From the cell containing the given text, extract its center point as (x, y) coordinate. 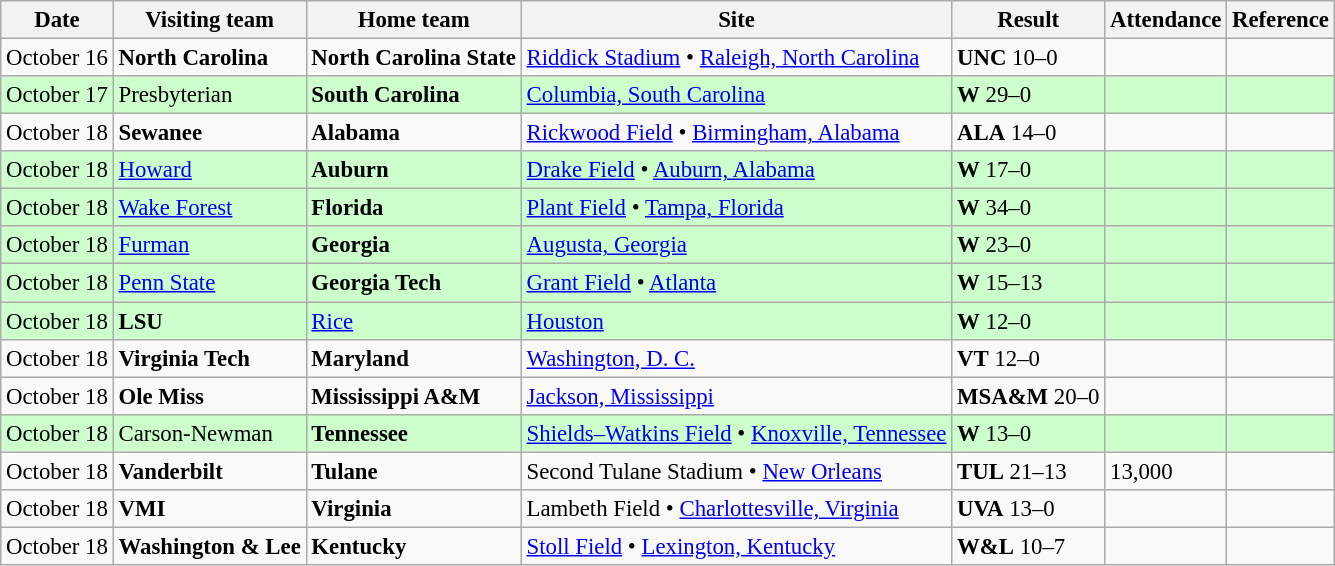
Visiting team (210, 20)
Sewanee (210, 133)
Alabama (414, 133)
W 23–0 (1028, 245)
W 13–0 (1028, 433)
UVA 13–0 (1028, 509)
Georgia (414, 245)
TUL 21–13 (1028, 471)
Shields–Watkins Field • Knoxville, Tennessee (736, 433)
Reference (1281, 20)
Kentucky (414, 546)
W 34–0 (1028, 208)
Auburn (414, 170)
Grant Field • Atlanta (736, 283)
Virginia (414, 509)
Columbia, South Carolina (736, 95)
Attendance (1166, 20)
Rickwood Field • Birmingham, Alabama (736, 133)
North Carolina (210, 58)
Jackson, Mississippi (736, 396)
Wake Forest (210, 208)
Georgia Tech (414, 283)
Maryland (414, 358)
VMI (210, 509)
Washington & Lee (210, 546)
Houston (736, 321)
Home team (414, 20)
Result (1028, 20)
Lambeth Field • Charlottesville, Virginia (736, 509)
Tulane (414, 471)
October 17 (57, 95)
VT 12–0 (1028, 358)
Vanderbilt (210, 471)
UNC 10–0 (1028, 58)
Augusta, Georgia (736, 245)
October 16 (57, 58)
Carson-Newman (210, 433)
Furman (210, 245)
Stoll Field • Lexington, Kentucky (736, 546)
Riddick Stadium • Raleigh, North Carolina (736, 58)
Date (57, 20)
Tennessee (414, 433)
Mississippi A&M (414, 396)
Virginia Tech (210, 358)
Howard (210, 170)
MSA&M 20–0 (1028, 396)
South Carolina (414, 95)
Rice (414, 321)
W 29–0 (1028, 95)
Drake Field • Auburn, Alabama (736, 170)
North Carolina State (414, 58)
Ole Miss (210, 396)
W 17–0 (1028, 170)
ALA 14–0 (1028, 133)
Penn State (210, 283)
13,000 (1166, 471)
LSU (210, 321)
Plant Field • Tampa, Florida (736, 208)
Presbyterian (210, 95)
W 15–13 (1028, 283)
Florida (414, 208)
Second Tulane Stadium • New Orleans (736, 471)
Washington, D. C. (736, 358)
Site (736, 20)
W 12–0 (1028, 321)
W&L 10–7 (1028, 546)
